Provide the (x, y) coordinate of the cell's center where the given text is located.  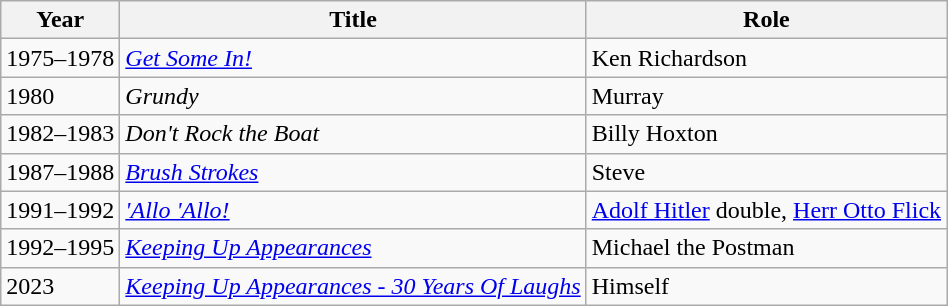
1975–1978 (60, 58)
Keeping Up Appearances - 30 Years Of Laughs (353, 286)
Murray (766, 96)
Title (353, 20)
1980 (60, 96)
Year (60, 20)
Role (766, 20)
Brush Strokes (353, 172)
Ken Richardson (766, 58)
Billy Hoxton (766, 134)
Michael the Postman (766, 248)
Himself (766, 286)
Don't Rock the Boat (353, 134)
1987–1988 (60, 172)
Steve (766, 172)
Keeping Up Appearances (353, 248)
Get Some In! (353, 58)
1991–1992 (60, 210)
Adolf Hitler double, Herr Otto Flick (766, 210)
1982–1983 (60, 134)
'Allo 'Allo! (353, 210)
Grundy (353, 96)
1992–1995 (60, 248)
2023 (60, 286)
